Determine the [X, Y] coordinate at the center of the cell enclosing the given text.  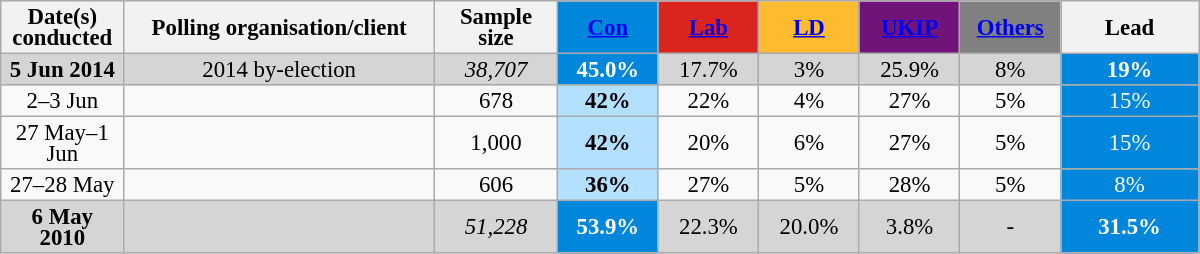
27–28 May [62, 185]
25.9% [910, 70]
678 [496, 101]
3.8% [910, 228]
27 May–1 Jun [62, 144]
3% [810, 70]
1,000 [496, 144]
6 May 2010 [62, 228]
LD [810, 28]
UKIP [910, 28]
- [1010, 228]
Polling organisation/client [280, 28]
17.7% [708, 70]
5 Jun 2014 [62, 70]
2–3 Jun [62, 101]
53.9% [608, 228]
36% [608, 185]
Others [1010, 28]
28% [910, 185]
20.0% [810, 228]
Lab [708, 28]
Sample size [496, 28]
606 [496, 185]
2014 by-election [280, 70]
Con [608, 28]
Lead [1129, 28]
22% [708, 101]
31.5% [1129, 228]
51,228 [496, 228]
38,707 [496, 70]
19% [1129, 70]
20% [708, 144]
6% [810, 144]
22.3% [708, 228]
45.0% [608, 70]
4% [810, 101]
Date(s)conducted [62, 28]
